From the cell containing the given text, extract its center point as (x, y) coordinate. 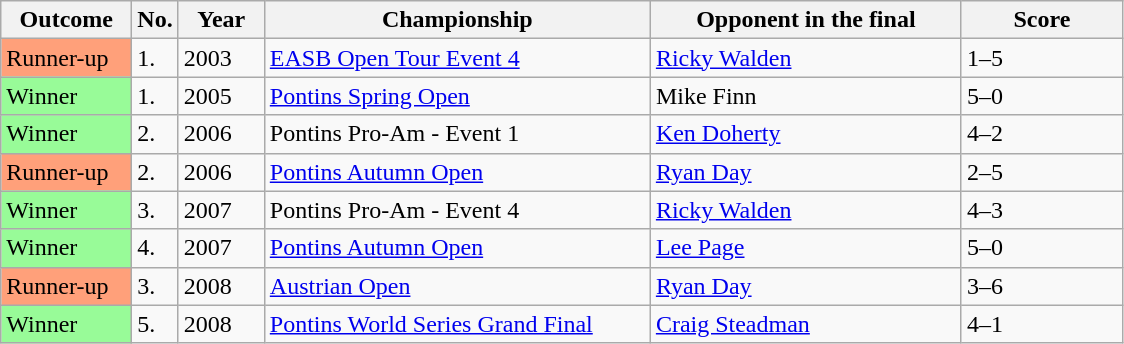
Austrian Open (457, 286)
Opponent in the final (806, 20)
4–2 (1042, 134)
2005 (221, 96)
Score (1042, 20)
Outcome (66, 20)
Pontins World Series Grand Final (457, 324)
2003 (221, 58)
1–5 (1042, 58)
Lee Page (806, 248)
Craig Steadman (806, 324)
Year (221, 20)
4–3 (1042, 210)
Pontins Pro-Am - Event 4 (457, 210)
5. (155, 324)
Mike Finn (806, 96)
Ken Doherty (806, 134)
Pontins Spring Open (457, 96)
2–5 (1042, 172)
4. (155, 248)
3–6 (1042, 286)
4–1 (1042, 324)
No. (155, 20)
Championship (457, 20)
Pontins Pro-Am - Event 1 (457, 134)
EASB Open Tour Event 4 (457, 58)
